Provide the [X, Y] coordinate of the cell's center where the given text is located.  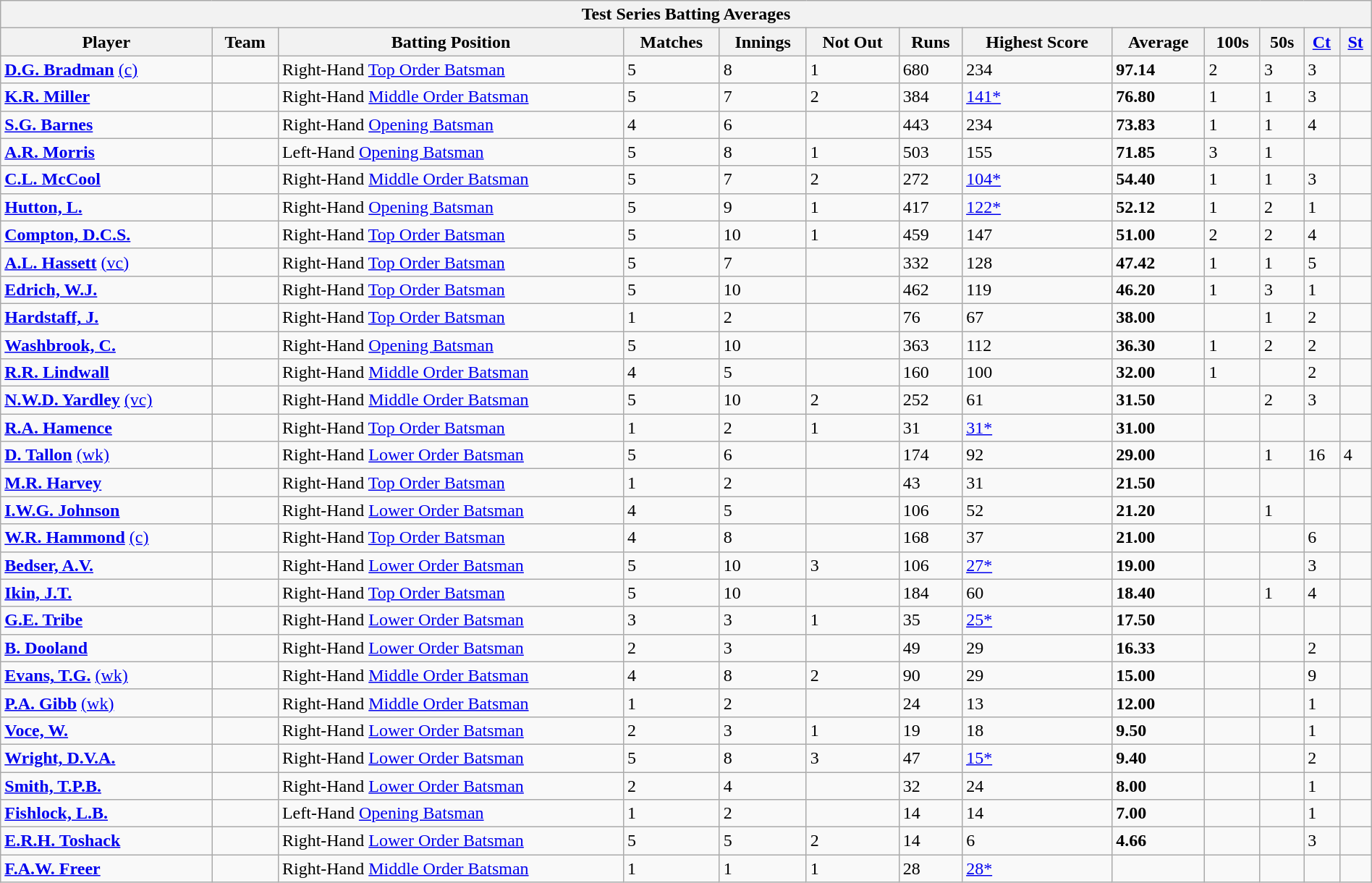
M.R. Harvey [106, 483]
Matches [672, 42]
100 [1038, 373]
112 [1038, 345]
32.00 [1159, 373]
155 [1038, 152]
174 [931, 455]
50s [1282, 42]
100s [1233, 42]
I.W.G. Johnson [106, 510]
384 [931, 97]
49 [931, 648]
17.50 [1159, 620]
12.00 [1159, 703]
C.L. McCool [106, 179]
47.42 [1159, 262]
363 [931, 345]
E.R.H. Toshack [106, 841]
Voce, W. [106, 730]
73.83 [1159, 124]
Hardstaff, J. [106, 317]
Ikin, J.T. [106, 593]
D.G. Bradman (c) [106, 69]
Smith, T.P.B. [106, 785]
28* [1038, 869]
19 [931, 730]
47 [931, 758]
16 [1321, 455]
97.14 [1159, 69]
Batting Position [450, 42]
21.00 [1159, 538]
76 [931, 317]
Player [106, 42]
D. Tallon (wk) [106, 455]
168 [931, 538]
122* [1038, 207]
S.G. Barnes [106, 124]
184 [931, 593]
B. Dooland [106, 648]
60 [1038, 593]
503 [931, 152]
Fishlock, L.B. [106, 814]
Compton, D.C.S. [106, 235]
Bedser, A.V. [106, 565]
147 [1038, 235]
15.00 [1159, 675]
27* [1038, 565]
71.85 [1159, 152]
459 [931, 235]
35 [931, 620]
Runs [931, 42]
29.00 [1159, 455]
52.12 [1159, 207]
8.00 [1159, 785]
31.00 [1159, 428]
31* [1038, 428]
A.R. Morris [106, 152]
104* [1038, 179]
90 [931, 675]
160 [931, 373]
16.33 [1159, 648]
54.40 [1159, 179]
St [1355, 42]
32 [931, 785]
52 [1038, 510]
Edrich, W.J. [106, 290]
G.E. Tribe [106, 620]
36.30 [1159, 345]
21.50 [1159, 483]
Ct [1321, 42]
680 [931, 69]
R.A. Hamence [106, 428]
119 [1038, 290]
R.R. Lindwall [106, 373]
18 [1038, 730]
Evans, T.G. (wk) [106, 675]
31.50 [1159, 400]
443 [931, 124]
4.66 [1159, 841]
9.50 [1159, 730]
F.A.W. Freer [106, 869]
A.L. Hassett (vc) [106, 262]
25* [1038, 620]
61 [1038, 400]
Test Series Batting Averages [686, 14]
252 [931, 400]
462 [931, 290]
417 [931, 207]
38.00 [1159, 317]
128 [1038, 262]
28 [931, 869]
W.R. Hammond (c) [106, 538]
N.W.D. Yardley (vc) [106, 400]
Not Out [852, 42]
Innings [763, 42]
141* [1038, 97]
Wright, D.V.A. [106, 758]
Team [245, 42]
67 [1038, 317]
76.80 [1159, 97]
92 [1038, 455]
15* [1038, 758]
37 [1038, 538]
18.40 [1159, 593]
Hutton, L. [106, 207]
272 [931, 179]
43 [931, 483]
P.A. Gibb (wk) [106, 703]
7.00 [1159, 814]
Washbrook, C. [106, 345]
9.40 [1159, 758]
K.R. Miller [106, 97]
51.00 [1159, 235]
13 [1038, 703]
19.00 [1159, 565]
Highest Score [1038, 42]
21.20 [1159, 510]
Average [1159, 42]
46.20 [1159, 290]
332 [931, 262]
